For the text-containing cell, return its midpoint in (X, Y) coordinate format. 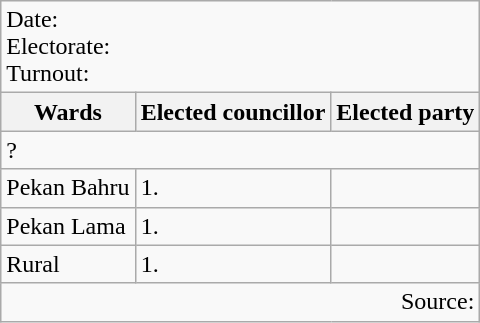
Pekan Lama (68, 226)
Elected councillor (233, 112)
Elected party (406, 112)
Date: Electorate: Turnout: (240, 47)
Rural (68, 264)
? (240, 150)
Pekan Bahru (68, 188)
Source: (240, 302)
Wards (68, 112)
